Find where the given text appears and provide that cell's center as [x, y] coordinate. 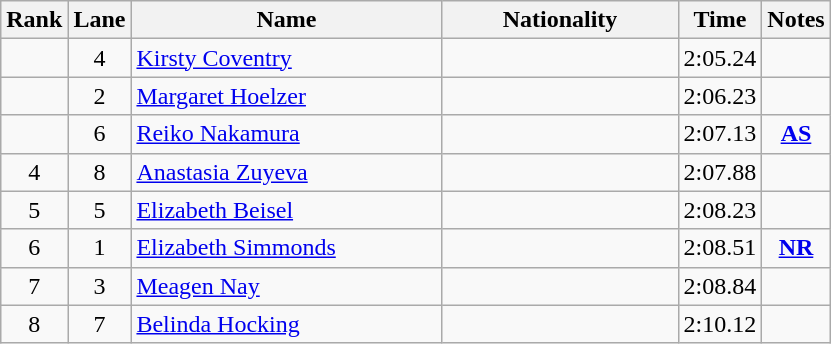
Belinda Hocking [286, 324]
2 [100, 96]
Rank [34, 20]
2:07.88 [720, 172]
1 [100, 248]
Time [720, 20]
2:08.84 [720, 286]
Nationality [560, 20]
2:07.13 [720, 134]
2:05.24 [720, 58]
Name [286, 20]
Notes [796, 20]
2:08.23 [720, 210]
NR [796, 248]
AS [796, 134]
Elizabeth Simmonds [286, 248]
Kirsty Coventry [286, 58]
2:10.12 [720, 324]
Reiko Nakamura [286, 134]
3 [100, 286]
Anastasia Zuyeva [286, 172]
2:08.51 [720, 248]
2:06.23 [720, 96]
Lane [100, 20]
Margaret Hoelzer [286, 96]
Meagen Nay [286, 286]
Elizabeth Beisel [286, 210]
